Provide the [x, y] coordinate of the cell's center where the given text is located.  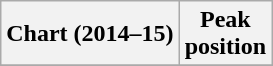
Peakposition [225, 34]
Chart (2014–15) [90, 34]
